For the text-containing cell, return its midpoint in [X, Y] coordinate format. 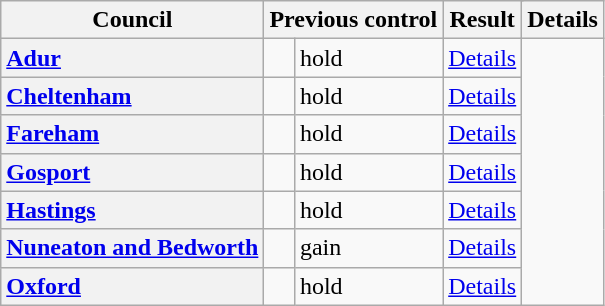
Oxford [132, 286]
Result [482, 20]
Adur [132, 58]
Previous control [354, 20]
Hastings [132, 210]
Fareham [132, 134]
Gosport [132, 172]
Council [132, 20]
gain [368, 248]
Cheltenham [132, 96]
Nuneaton and Bedworth [132, 248]
